Pinpoint the cell where the given text exists, returning its (X, Y) midpoint coordinate. 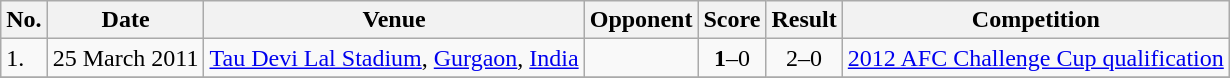
25 March 2011 (126, 58)
1–0 (732, 58)
Venue (394, 20)
Opponent (641, 20)
Tau Devi Lal Stadium, Gurgaon, India (394, 58)
Score (732, 20)
Result (804, 20)
No. (24, 20)
1. (24, 58)
2012 AFC Challenge Cup qualification (1036, 58)
Date (126, 20)
2–0 (804, 58)
Competition (1036, 20)
